Pinpoint the cell where the given text exists, returning its (x, y) midpoint coordinate. 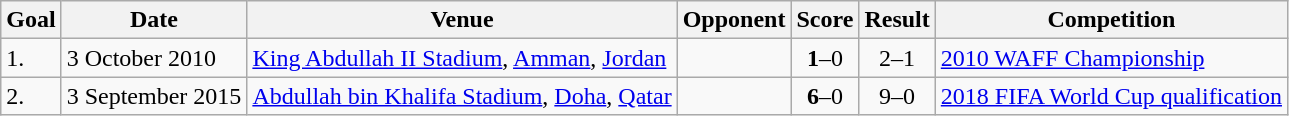
Competition (1111, 20)
Result (897, 20)
Venue (462, 20)
2. (31, 96)
1–0 (825, 58)
Date (154, 20)
3 October 2010 (154, 58)
Score (825, 20)
2010 WAFF Championship (1111, 58)
Goal (31, 20)
2018 FIFA World Cup qualification (1111, 96)
9–0 (897, 96)
Opponent (734, 20)
6–0 (825, 96)
2–1 (897, 58)
King Abdullah II Stadium, Amman, Jordan (462, 58)
3 September 2015 (154, 96)
1. (31, 58)
Abdullah bin Khalifa Stadium, Doha, Qatar (462, 96)
